Pinpoint the cell where the given text exists, returning its [x, y] midpoint coordinate. 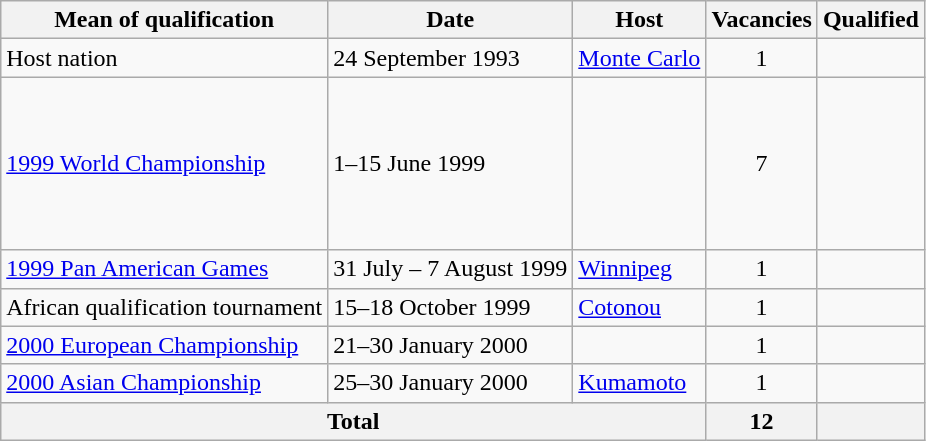
Winnipeg [640, 269]
21–30 January 2000 [450, 345]
Qualified [870, 20]
24 September 1993 [450, 58]
Monte Carlo [640, 58]
2000 European Championship [164, 345]
Date [450, 20]
1–15 June 1999 [450, 164]
Cotonou [640, 307]
Host [640, 20]
1999 World Championship [164, 164]
Total [354, 421]
2000 Asian Championship [164, 383]
African qualification tournament [164, 307]
7 [762, 164]
25–30 January 2000 [450, 383]
12 [762, 421]
Mean of qualification [164, 20]
1999 Pan American Games [164, 269]
Host nation [164, 58]
15–18 October 1999 [450, 307]
31 July – 7 August 1999 [450, 269]
Vacancies [762, 20]
Kumamoto [640, 383]
